From the cell containing the given text, extract its center point as (x, y) coordinate. 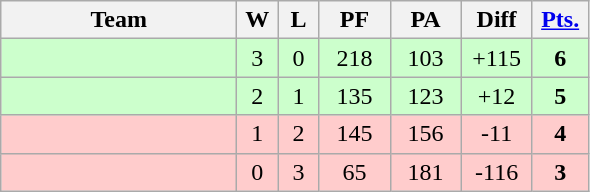
5 (560, 96)
Team (119, 20)
123 (426, 96)
218 (354, 58)
156 (426, 134)
Diff (496, 20)
+115 (496, 58)
181 (426, 172)
-116 (496, 172)
W (258, 20)
Pts. (560, 20)
4 (560, 134)
-11 (496, 134)
PF (354, 20)
65 (354, 172)
L (298, 20)
6 (560, 58)
+12 (496, 96)
145 (354, 134)
PA (426, 20)
135 (354, 96)
103 (426, 58)
